Extract the [x, y] coordinate from the center of the cell holding the provided text.  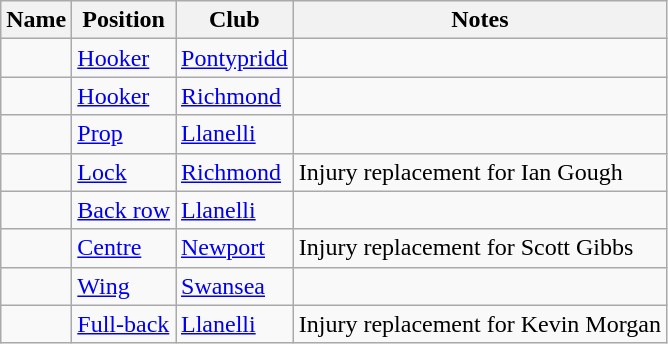
Back row [124, 210]
Club [235, 20]
Prop [124, 134]
Injury replacement for Scott Gibbs [480, 248]
Newport [235, 248]
Name [36, 20]
Pontypridd [235, 58]
Injury replacement for Ian Gough [480, 172]
Notes [480, 20]
Injury replacement for Kevin Morgan [480, 324]
Wing [124, 286]
Position [124, 20]
Full-back [124, 324]
Swansea [235, 286]
Lock [124, 172]
Centre [124, 248]
